Output the (X, Y) coordinate of the center of the cell containing the given text.  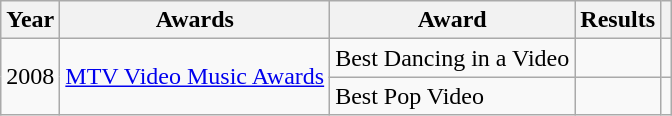
Year (30, 20)
2008 (30, 77)
Best Dancing in a Video (452, 58)
MTV Video Music Awards (195, 77)
Results (618, 20)
Best Pop Video (452, 96)
Awards (195, 20)
Award (452, 20)
